Return (X, Y) of the center of cell containing provided text 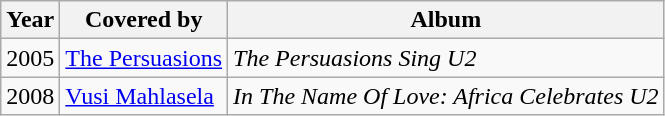
In The Name Of Love: Africa Celebrates U2 (446, 96)
Covered by (144, 20)
2005 (30, 58)
Album (446, 20)
The Persuasions Sing U2 (446, 58)
Year (30, 20)
The Persuasions (144, 58)
Vusi Mahlasela (144, 96)
2008 (30, 96)
